Return (X, Y) of the center of cell containing provided text 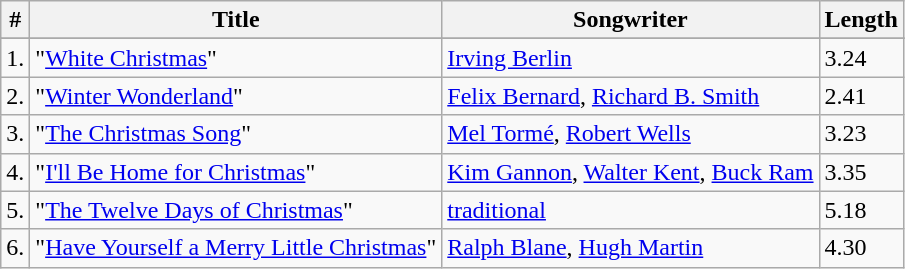
Length (861, 20)
# (16, 20)
traditional (630, 210)
Ralph Blane, Hugh Martin (630, 248)
"I'll Be Home for Christmas" (236, 172)
Felix Bernard, Richard B. Smith (630, 96)
2.41 (861, 96)
"The Twelve Days of Christmas" (236, 210)
"Have Yourself a Merry Little Christmas" (236, 248)
Kim Gannon, Walter Kent, Buck Ram (630, 172)
1. (16, 58)
Songwriter (630, 20)
5.18 (861, 210)
6. (16, 248)
5. (16, 210)
4.30 (861, 248)
Irving Berlin (630, 58)
3.23 (861, 134)
Mel Tormé, Robert Wells (630, 134)
3.24 (861, 58)
2. (16, 96)
4. (16, 172)
3. (16, 134)
"White Christmas" (236, 58)
Title (236, 20)
3.35 (861, 172)
"Winter Wonderland" (236, 96)
"The Christmas Song" (236, 134)
